Find where the given text appears and provide that cell's center as [x, y] coordinate. 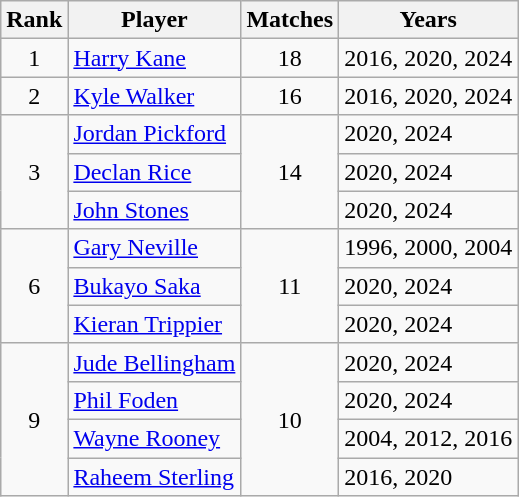
6 [34, 286]
2004, 2012, 2016 [428, 438]
Kieran Trippier [154, 324]
Jordan Pickford [154, 134]
Rank [34, 20]
18 [290, 58]
1 [34, 58]
2016, 2020 [428, 477]
Wayne Rooney [154, 438]
Phil Foden [154, 400]
9 [34, 419]
1996, 2000, 2004 [428, 248]
11 [290, 286]
Bukayo Saka [154, 286]
Years [428, 20]
Gary Neville [154, 248]
Player [154, 20]
16 [290, 96]
Matches [290, 20]
10 [290, 419]
3 [34, 172]
2 [34, 96]
14 [290, 172]
Jude Bellingham [154, 362]
John Stones [154, 210]
Declan Rice [154, 172]
Kyle Walker [154, 96]
Harry Kane [154, 58]
Raheem Sterling [154, 477]
